For the text-containing cell, return its midpoint in [x, y] coordinate format. 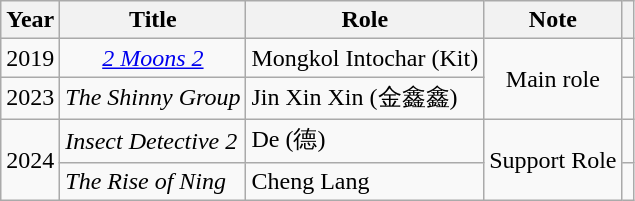
De (德) [365, 140]
Insect Detective 2 [153, 140]
Mongkol Intochar (Kit) [365, 58]
2019 [30, 58]
Support Role [553, 160]
The Rise of Ning [153, 181]
2024 [30, 160]
Role [365, 20]
Year [30, 20]
Cheng Lang [365, 181]
2 Moons 2 [153, 58]
Note [553, 20]
Jin Xin Xin (金鑫鑫) [365, 98]
Main role [553, 80]
2023 [30, 98]
The Shinny Group [153, 98]
Title [153, 20]
